Search for the cell housing the specified text and yield its [X, Y] center coordinate. 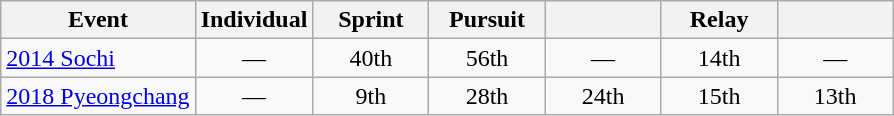
Relay [719, 20]
24th [603, 96]
13th [835, 96]
14th [719, 58]
56th [487, 58]
15th [719, 96]
Sprint [371, 20]
28th [487, 96]
2018 Pyeongchang [98, 96]
40th [371, 58]
9th [371, 96]
Individual [254, 20]
2014 Sochi [98, 58]
Pursuit [487, 20]
Event [98, 20]
